For the text-containing cell, return its midpoint in [X, Y] coordinate format. 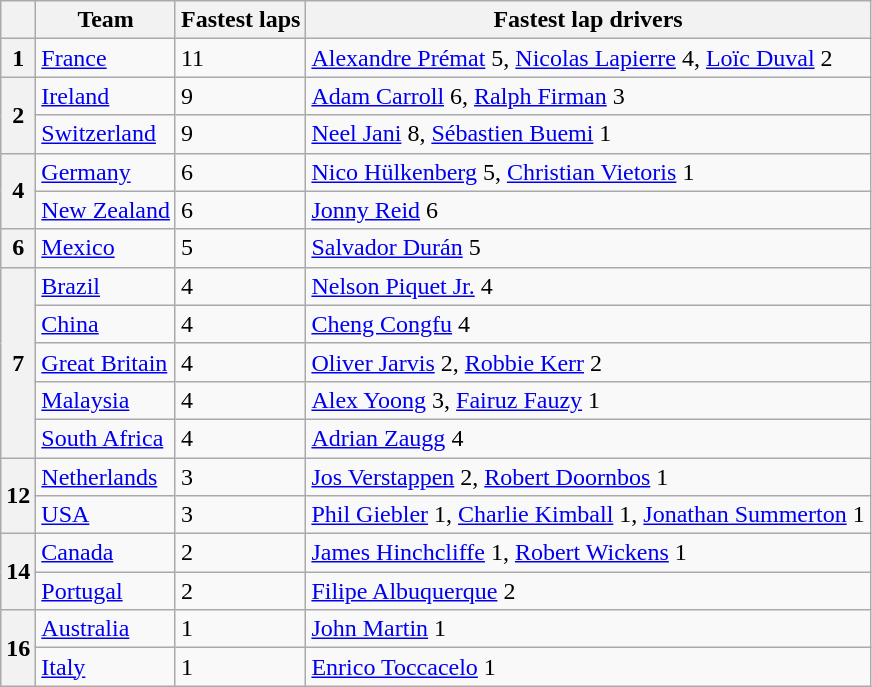
Netherlands [106, 477]
Adam Carroll 6, Ralph Firman 3 [588, 96]
Fastest lap drivers [588, 20]
Australia [106, 629]
Switzerland [106, 134]
Cheng Congfu 4 [588, 324]
Adrian Zaugg 4 [588, 438]
France [106, 58]
Germany [106, 172]
Italy [106, 667]
12 [18, 496]
James Hinchcliffe 1, Robert Wickens 1 [588, 553]
Phil Giebler 1, Charlie Kimball 1, Jonathan Summerton 1 [588, 515]
Jos Verstappen 2, Robert Doornbos 1 [588, 477]
Alexandre Prémat 5, Nicolas Lapierre 4, Loïc Duval 2 [588, 58]
USA [106, 515]
Ireland [106, 96]
Oliver Jarvis 2, Robbie Kerr 2 [588, 362]
Jonny Reid 6 [588, 210]
7 [18, 362]
Neel Jani 8, Sébastien Buemi 1 [588, 134]
China [106, 324]
Fastest laps [240, 20]
11 [240, 58]
Salvador Durán 5 [588, 248]
Alex Yoong 3, Fairuz Fauzy 1 [588, 400]
Enrico Toccacelo 1 [588, 667]
South Africa [106, 438]
Filipe Albuquerque 2 [588, 591]
14 [18, 572]
5 [240, 248]
New Zealand [106, 210]
Great Britain [106, 362]
Team [106, 20]
Portugal [106, 591]
John Martin 1 [588, 629]
Canada [106, 553]
Nelson Piquet Jr. 4 [588, 286]
Brazil [106, 286]
Mexico [106, 248]
Malaysia [106, 400]
16 [18, 648]
Nico Hülkenberg 5, Christian Vietoris 1 [588, 172]
